Capture the cell that displays the provided text and extract its [x, y] central coordinate. 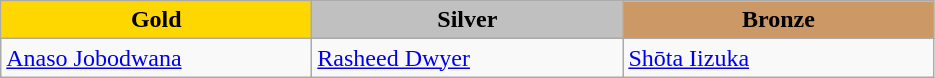
Shōta Iizuka [778, 58]
Silver [468, 20]
Anaso Jobodwana [156, 58]
Bronze [778, 20]
Rasheed Dwyer [468, 58]
Gold [156, 20]
